Return the [X, Y] coordinate for the center point of the cell that contains the specified text.  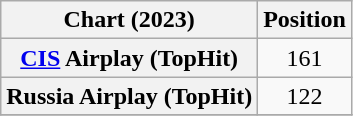
Chart (2023) [130, 20]
Russia Airplay (TopHit) [130, 96]
CIS Airplay (TopHit) [130, 58]
Position [305, 20]
161 [305, 58]
122 [305, 96]
